For the text-containing cell, return its midpoint in [x, y] coordinate format. 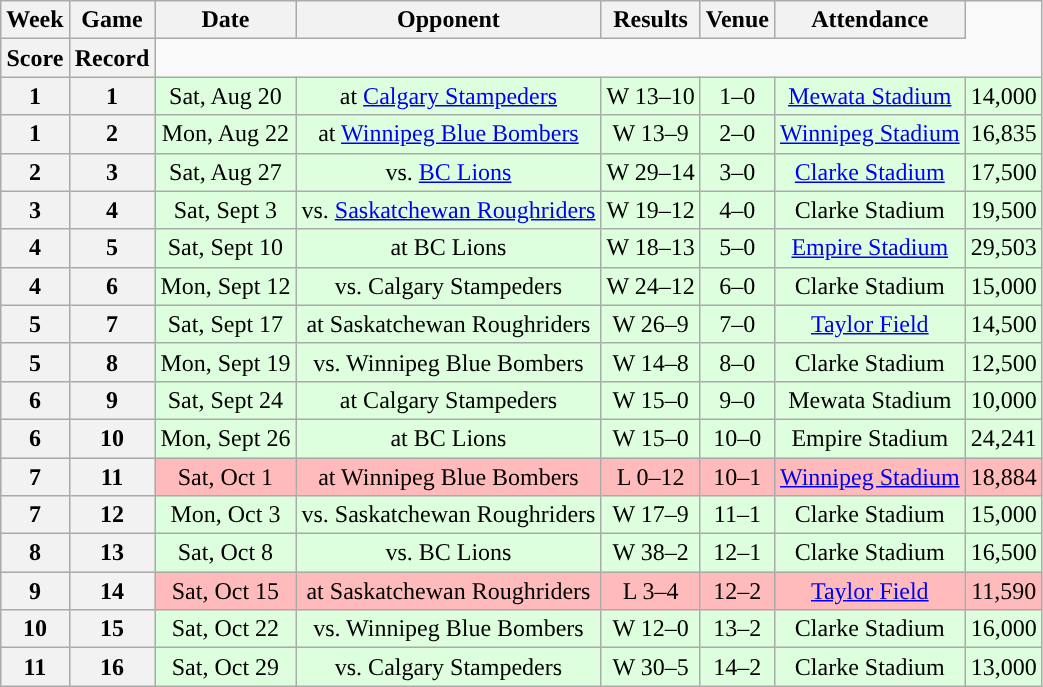
Score [35, 58]
4–0 [737, 210]
Sat, Aug 27 [226, 172]
W 13–10 [650, 96]
29,503 [1004, 248]
W 29–14 [650, 172]
16,500 [1004, 553]
Mon, Oct 3 [226, 515]
W 18–13 [650, 248]
14,000 [1004, 96]
W 19–12 [650, 210]
10–0 [737, 438]
11,590 [1004, 591]
Sat, Aug 20 [226, 96]
10,000 [1004, 400]
L 0–12 [650, 477]
Game [112, 20]
Mon, Aug 22 [226, 134]
12–2 [737, 591]
W 12–0 [650, 629]
Sat, Sept 10 [226, 248]
10–1 [737, 477]
W 30–5 [650, 667]
Results [650, 20]
17,500 [1004, 172]
16,000 [1004, 629]
Sat, Sept 24 [226, 400]
W 14–8 [650, 362]
Sat, Sept 3 [226, 210]
5–0 [737, 248]
12,500 [1004, 362]
13 [112, 553]
L 3–4 [650, 591]
W 26–9 [650, 324]
14,500 [1004, 324]
24,241 [1004, 438]
8–0 [737, 362]
Sat, Oct 22 [226, 629]
16 [112, 667]
7–0 [737, 324]
Venue [737, 20]
Mon, Sept 12 [226, 286]
12–1 [737, 553]
14–2 [737, 667]
Opponent [448, 20]
Record [112, 58]
14 [112, 591]
11–1 [737, 515]
Mon, Sept 26 [226, 438]
Mon, Sept 19 [226, 362]
Attendance [870, 20]
Sat, Oct 1 [226, 477]
Sat, Sept 17 [226, 324]
16,835 [1004, 134]
2–0 [737, 134]
W 17–9 [650, 515]
3–0 [737, 172]
1–0 [737, 96]
W 13–9 [650, 134]
Sat, Oct 29 [226, 667]
Date [226, 20]
15 [112, 629]
12 [112, 515]
Week [35, 20]
13–2 [737, 629]
W 24–12 [650, 286]
6–0 [737, 286]
Sat, Oct 15 [226, 591]
Sat, Oct 8 [226, 553]
13,000 [1004, 667]
18,884 [1004, 477]
9–0 [737, 400]
19,500 [1004, 210]
W 38–2 [650, 553]
